Pinpoint the cell where the given text exists, returning its [x, y] midpoint coordinate. 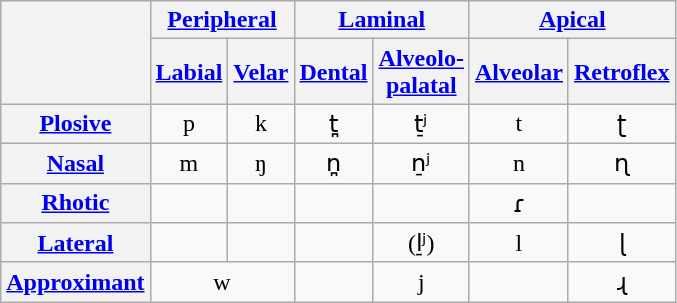
Plosive [76, 124]
Laminal [382, 20]
ŋ [261, 163]
w [222, 282]
j [421, 282]
t̠ʲ [421, 124]
ɻ [622, 282]
n̠ʲ [421, 163]
l [518, 243]
Approximant [76, 282]
Peripheral [222, 20]
ɭ [622, 243]
ɾ [518, 203]
Nasal [76, 163]
m [189, 163]
Velar [261, 72]
n̪ [334, 163]
k [261, 124]
Alveolar [518, 72]
Dental [334, 72]
t [518, 124]
Retroflex [622, 72]
Alveolo-palatal [421, 72]
p [189, 124]
ɳ [622, 163]
Lateral [76, 243]
t̪ [334, 124]
n [518, 163]
(l̠ʲ) [421, 243]
Apical [572, 20]
Rhotic [76, 203]
Labial [189, 72]
ʈ [622, 124]
